Output the [X, Y] coordinate of the center of the cell containing the given text.  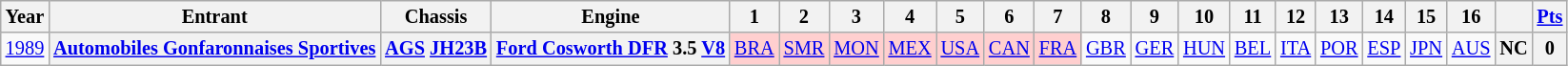
2 [804, 16]
0 [1549, 49]
SMR [804, 49]
16 [1471, 16]
GBR [1106, 49]
HUN [1204, 49]
12 [1296, 16]
AUS [1471, 49]
1 [754, 16]
1989 [25, 49]
AGS JH23B [436, 49]
3 [855, 16]
BEL [1253, 49]
Year [25, 16]
7 [1057, 16]
Automobiles Gonfaronnaises Sportives [214, 49]
15 [1426, 16]
ESP [1383, 49]
4 [911, 16]
14 [1383, 16]
ITA [1296, 49]
6 [1010, 16]
Engine [611, 16]
JPN [1426, 49]
5 [960, 16]
USA [960, 49]
MON [855, 49]
11 [1253, 16]
Ford Cosworth DFR 3.5 V8 [611, 49]
BRA [754, 49]
8 [1106, 16]
GER [1155, 49]
CAN [1010, 49]
Pts [1549, 16]
10 [1204, 16]
9 [1155, 16]
13 [1339, 16]
Entrant [214, 16]
MEX [911, 49]
NC [1513, 49]
POR [1339, 49]
FRA [1057, 49]
Chassis [436, 16]
